From the cell containing the given text, extract its center point as (x, y) coordinate. 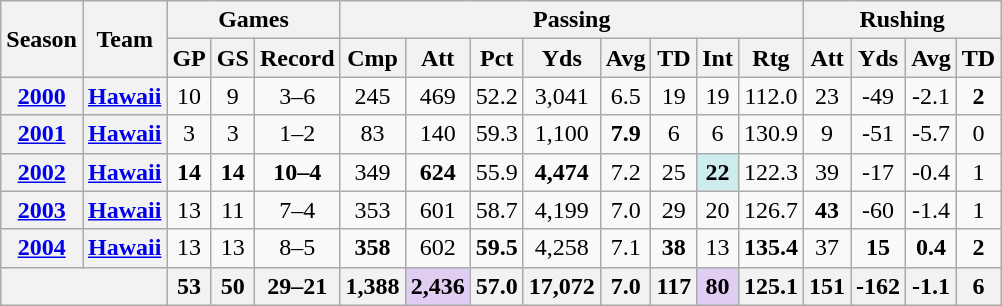
140 (438, 134)
52.2 (496, 96)
601 (438, 210)
7.1 (626, 248)
29–21 (297, 286)
3–6 (297, 96)
7.9 (626, 134)
0.4 (932, 248)
117 (674, 286)
0 (978, 134)
25 (674, 172)
29 (674, 210)
624 (438, 172)
112.0 (770, 96)
50 (232, 286)
122.3 (770, 172)
-51 (878, 134)
Team (124, 39)
-49 (878, 96)
245 (372, 96)
Record (297, 58)
1,388 (372, 286)
358 (372, 248)
151 (828, 286)
125.1 (770, 286)
4,258 (562, 248)
59.3 (496, 134)
11 (232, 210)
20 (718, 210)
80 (718, 286)
2002 (42, 172)
6.5 (626, 96)
55.9 (496, 172)
602 (438, 248)
58.7 (496, 210)
83 (372, 134)
135.4 (770, 248)
Passing (572, 20)
-1.1 (932, 286)
4,199 (562, 210)
Cmp (372, 58)
2004 (42, 248)
-0.4 (932, 172)
10 (189, 96)
39 (828, 172)
8–5 (297, 248)
GP (189, 58)
469 (438, 96)
4,474 (562, 172)
43 (828, 210)
2000 (42, 96)
10–4 (297, 172)
22 (718, 172)
3,041 (562, 96)
7.2 (626, 172)
-17 (878, 172)
2003 (42, 210)
Int (718, 58)
2,436 (438, 286)
53 (189, 286)
2001 (42, 134)
23 (828, 96)
Pct (496, 58)
1,100 (562, 134)
Games (254, 20)
Rushing (902, 20)
17,072 (562, 286)
57.0 (496, 286)
GS (232, 58)
-60 (878, 210)
59.5 (496, 248)
-5.7 (932, 134)
38 (674, 248)
Season (42, 39)
Rtg (770, 58)
349 (372, 172)
7–4 (297, 210)
-2.1 (932, 96)
15 (878, 248)
37 (828, 248)
-162 (878, 286)
-1.4 (932, 210)
1–2 (297, 134)
130.9 (770, 134)
126.7 (770, 210)
353 (372, 210)
